Locate the cell with the specified text and output its (x, y) center coordinate. 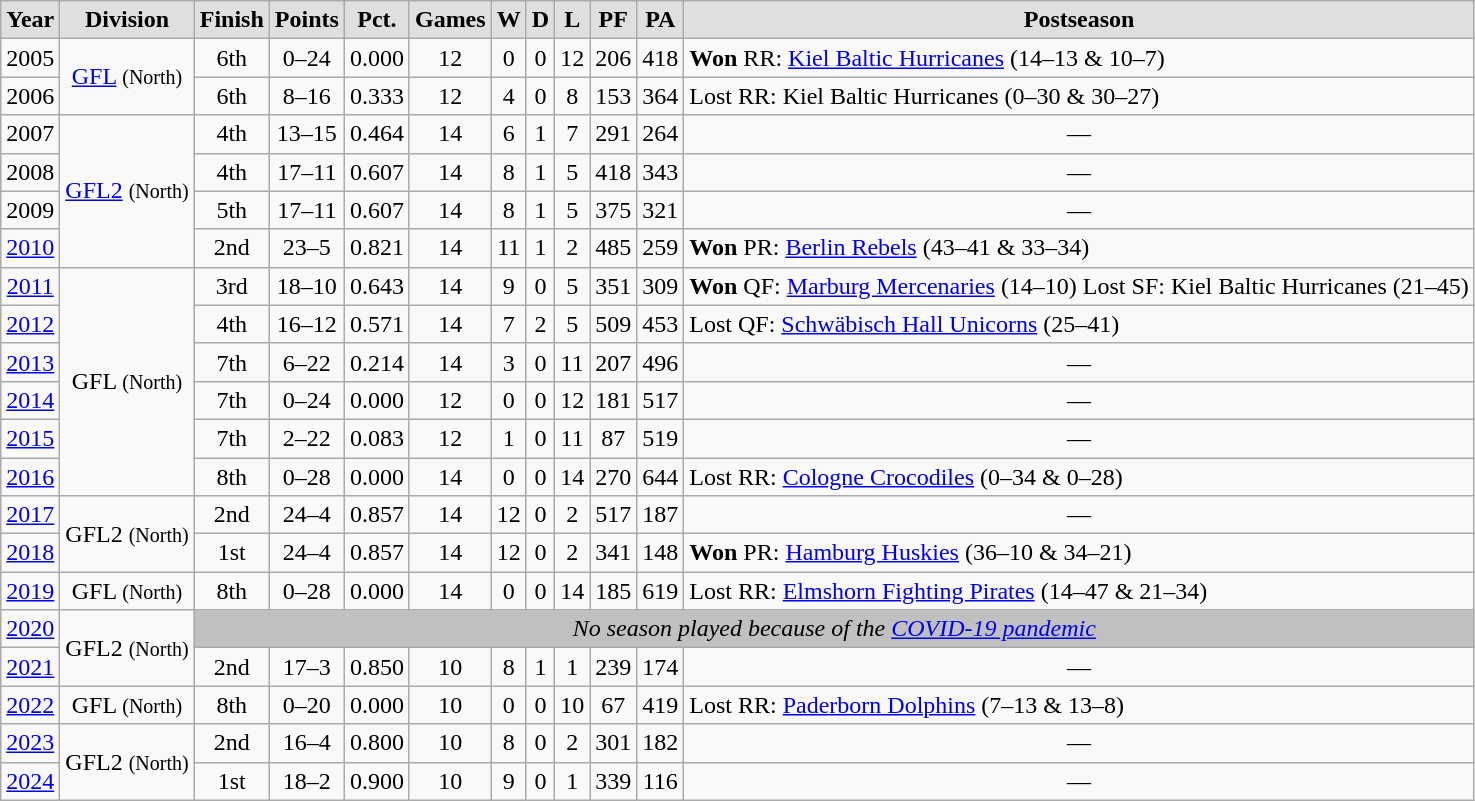
2006 (30, 96)
Games (450, 20)
Lost RR: Paderborn Dolphins (7–13 & 13–8) (1080, 705)
519 (660, 438)
174 (660, 667)
6–22 (306, 362)
3rd (232, 286)
Points (306, 20)
Lost RR: Elmshorn Fighting Pirates (14–47 & 21–34) (1080, 591)
2008 (30, 172)
Won QF: Marburg Mercenaries (14–10) Lost SF: Kiel Baltic Hurricanes (21–45) (1080, 286)
509 (614, 324)
364 (660, 96)
0.571 (376, 324)
Postseason (1080, 20)
Lost QF: Schwäbisch Hall Unicorns (25–41) (1080, 324)
185 (614, 591)
2014 (30, 400)
339 (614, 781)
0–20 (306, 705)
Finish (232, 20)
Won PR: Berlin Rebels (43–41 & 33–34) (1080, 248)
Division (127, 20)
291 (614, 134)
264 (660, 134)
375 (614, 210)
4 (508, 96)
239 (614, 667)
18–2 (306, 781)
619 (660, 591)
2018 (30, 553)
644 (660, 477)
181 (614, 400)
D (540, 20)
419 (660, 705)
2022 (30, 705)
2019 (30, 591)
485 (614, 248)
16–4 (306, 743)
0.464 (376, 134)
116 (660, 781)
351 (614, 286)
6 (508, 134)
259 (660, 248)
2012 (30, 324)
2017 (30, 515)
W (508, 20)
0.800 (376, 743)
0.821 (376, 248)
2010 (30, 248)
13–15 (306, 134)
207 (614, 362)
0.850 (376, 667)
0.214 (376, 362)
2021 (30, 667)
Pct. (376, 20)
206 (614, 58)
496 (660, 362)
2024 (30, 781)
2009 (30, 210)
2023 (30, 743)
187 (660, 515)
2005 (30, 58)
2015 (30, 438)
8–16 (306, 96)
182 (660, 743)
23–5 (306, 248)
2011 (30, 286)
PA (660, 20)
301 (614, 743)
2020 (30, 629)
270 (614, 477)
L (572, 20)
3 (508, 362)
Won RR: Kiel Baltic Hurricanes (14–13 & 10–7) (1080, 58)
PF (614, 20)
No season played because of the COVID-19 pandemic (834, 629)
341 (614, 553)
18–10 (306, 286)
2–22 (306, 438)
16–12 (306, 324)
321 (660, 210)
Lost RR: Cologne Crocodiles (0–34 & 0–28) (1080, 477)
0.083 (376, 438)
2016 (30, 477)
153 (614, 96)
Lost RR: Kiel Baltic Hurricanes (0–30 & 30–27) (1080, 96)
Won PR: Hamburg Huskies (36–10 & 34–21) (1080, 553)
17–3 (306, 667)
67 (614, 705)
309 (660, 286)
5th (232, 210)
2013 (30, 362)
343 (660, 172)
87 (614, 438)
0.333 (376, 96)
2007 (30, 134)
0.900 (376, 781)
453 (660, 324)
0.643 (376, 286)
Year (30, 20)
148 (660, 553)
